Detect which cell encompasses the target text, then output its (X, Y) center coordinate. 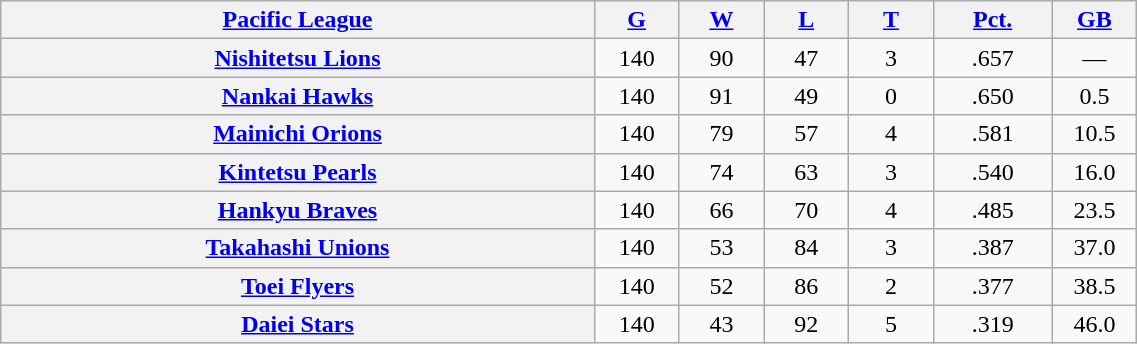
84 (806, 248)
GB (1094, 20)
.650 (992, 96)
92 (806, 324)
Hankyu Braves (298, 210)
.377 (992, 286)
16.0 (1094, 172)
37.0 (1094, 248)
47 (806, 58)
L (806, 20)
5 (892, 324)
52 (722, 286)
Pacific League (298, 20)
Pct. (992, 20)
43 (722, 324)
91 (722, 96)
38.5 (1094, 286)
.540 (992, 172)
53 (722, 248)
T (892, 20)
10.5 (1094, 134)
— (1094, 58)
Nishitetsu Lions (298, 58)
23.5 (1094, 210)
79 (722, 134)
2 (892, 286)
Takahashi Unions (298, 248)
Toei Flyers (298, 286)
70 (806, 210)
46.0 (1094, 324)
.319 (992, 324)
57 (806, 134)
Kintetsu Pearls (298, 172)
G (636, 20)
W (722, 20)
.657 (992, 58)
74 (722, 172)
Daiei Stars (298, 324)
66 (722, 210)
.485 (992, 210)
Mainichi Orions (298, 134)
Nankai Hawks (298, 96)
90 (722, 58)
63 (806, 172)
.387 (992, 248)
0 (892, 96)
49 (806, 96)
.581 (992, 134)
0.5 (1094, 96)
86 (806, 286)
